Pinpoint the cell where the given text exists, returning its [x, y] midpoint coordinate. 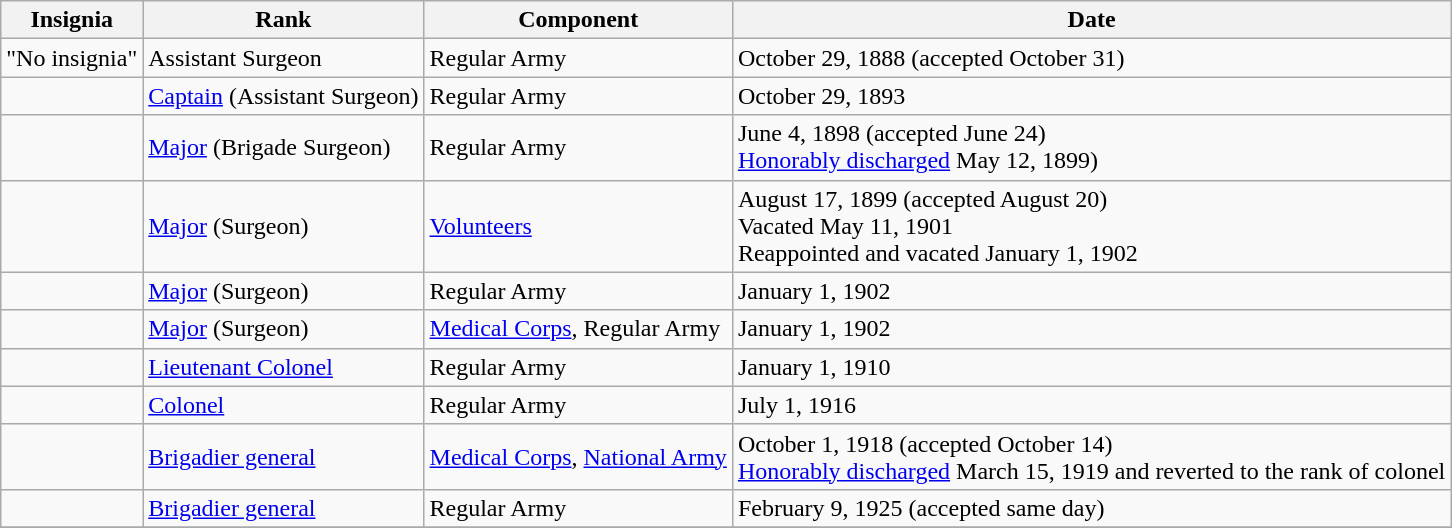
Captain (Assistant Surgeon) [284, 96]
Major (Brigade Surgeon) [284, 148]
Lieutenant Colonel [284, 367]
February 9, 1925 (accepted same day) [1091, 508]
Volunteers [578, 226]
August 17, 1899 (accepted August 20)Vacated May 11, 1901Reappointed and vacated January 1, 1902 [1091, 226]
Assistant Surgeon [284, 58]
Medical Corps, National Army [578, 456]
Insignia [72, 20]
Component [578, 20]
January 1, 1910 [1091, 367]
Date [1091, 20]
Medical Corps, Regular Army [578, 329]
Colonel [284, 405]
October 1, 1918 (accepted October 14)Honorably discharged March 15, 1919 and reverted to the rank of colonel [1091, 456]
October 29, 1888 (accepted October 31) [1091, 58]
Rank [284, 20]
June 4, 1898 (accepted June 24)Honorably discharged May 12, 1899) [1091, 148]
"No insignia" [72, 58]
July 1, 1916 [1091, 405]
October 29, 1893 [1091, 96]
